Find where the given text appears and provide that cell's center as [x, y] coordinate. 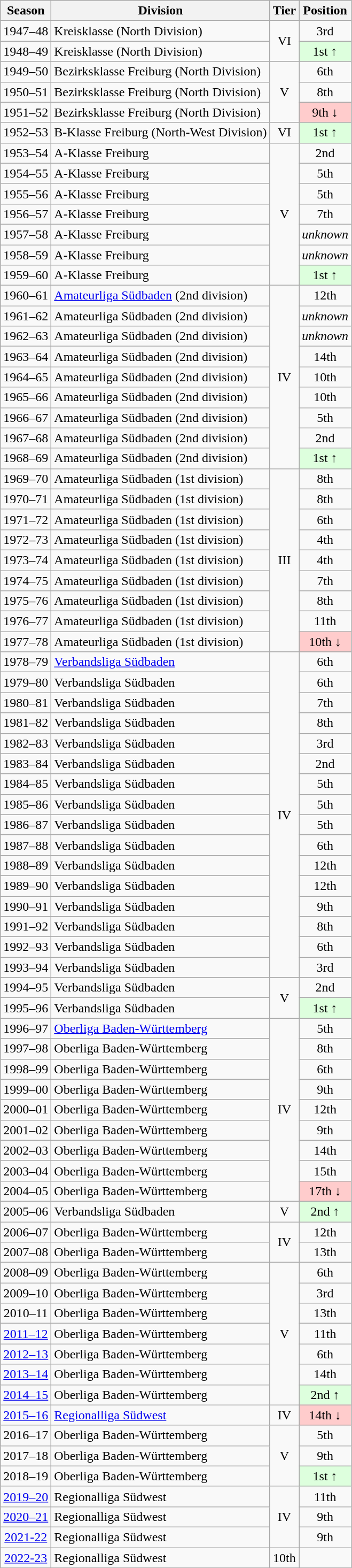
2015–16 [26, 1415]
1993–94 [26, 967]
1985–86 [26, 804]
1986–87 [26, 825]
1984–85 [26, 784]
1989–90 [26, 886]
1955–56 [26, 194]
1995–96 [26, 1008]
2014–15 [26, 1395]
1963–64 [26, 357]
1958–59 [26, 255]
9th ↓ [325, 112]
1973–74 [26, 560]
1948–49 [26, 51]
1965–66 [26, 397]
1960–61 [26, 296]
1959–60 [26, 275]
1962–63 [26, 336]
1978–79 [26, 662]
1971–72 [26, 519]
2013–14 [26, 1374]
2000–01 [26, 1110]
15th [325, 1171]
1988–89 [26, 865]
1982–83 [26, 743]
2010–11 [26, 1313]
2012–13 [26, 1354]
10th ↓ [325, 642]
Position [325, 11]
1974–75 [26, 580]
2009–10 [26, 1293]
1977–78 [26, 642]
1957–58 [26, 234]
1968–69 [26, 458]
1983–84 [26, 764]
1992–93 [26, 947]
Tier [284, 11]
1966–67 [26, 418]
1997–98 [26, 1049]
1987–88 [26, 845]
2022-23 [26, 1558]
2019–20 [26, 1496]
1990–91 [26, 906]
2001–02 [26, 1130]
2021-22 [26, 1537]
1951–52 [26, 112]
1999–00 [26, 1089]
1952–53 [26, 133]
2008–09 [26, 1273]
2003–04 [26, 1171]
III [284, 560]
2020–21 [26, 1517]
1972–73 [26, 540]
1953–54 [26, 153]
1947–48 [26, 31]
2002–03 [26, 1150]
1996–97 [26, 1028]
2005–06 [26, 1211]
2006–07 [26, 1232]
1980–81 [26, 703]
1994–95 [26, 988]
Division [160, 11]
1981–82 [26, 723]
1991–92 [26, 927]
1976–77 [26, 621]
2004–05 [26, 1191]
1979–80 [26, 682]
1950–51 [26, 92]
1975–76 [26, 601]
1949–50 [26, 72]
14th ↓ [325, 1415]
1967–68 [26, 438]
1969–70 [26, 479]
17th ↓ [325, 1191]
1998–99 [26, 1069]
2016–17 [26, 1435]
2011–12 [26, 1334]
B-Klasse Freiburg (North-West Division) [160, 133]
1970–71 [26, 499]
1961–62 [26, 316]
1964–65 [26, 377]
1956–57 [26, 214]
2007–08 [26, 1252]
2018–19 [26, 1476]
Season [26, 11]
2017–18 [26, 1456]
1954–55 [26, 173]
